Capture the cell that displays the provided text and extract its (X, Y) central coordinate. 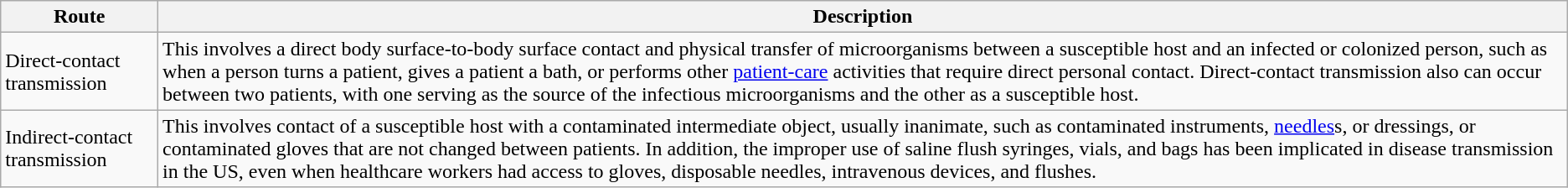
Indirect-contact transmission (80, 149)
Description (863, 17)
Direct-contact transmission (80, 71)
Route (80, 17)
